For the text-containing cell, return its midpoint in (X, Y) coordinate format. 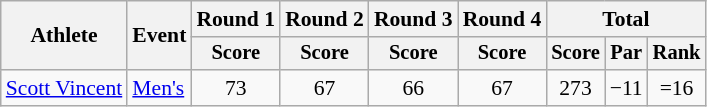
Round 1 (236, 19)
Men's (159, 88)
−11 (626, 88)
=16 (677, 88)
Par (626, 54)
66 (414, 88)
Round 2 (324, 19)
Rank (677, 54)
Round 4 (502, 19)
73 (236, 88)
273 (575, 88)
Event (159, 36)
Scott Vincent (64, 88)
Total (626, 19)
Athlete (64, 36)
Round 3 (414, 19)
